Search for the cell housing the specified text and yield its [x, y] center coordinate. 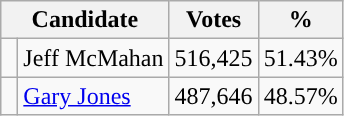
487,646 [214, 96]
516,425 [214, 58]
Votes [214, 20]
Jeff McMahan [94, 58]
% [300, 20]
Gary Jones [94, 96]
Candidate [85, 20]
48.57% [300, 96]
51.43% [300, 58]
